Pinpoint the cell where the given text exists, returning its [X, Y] midpoint coordinate. 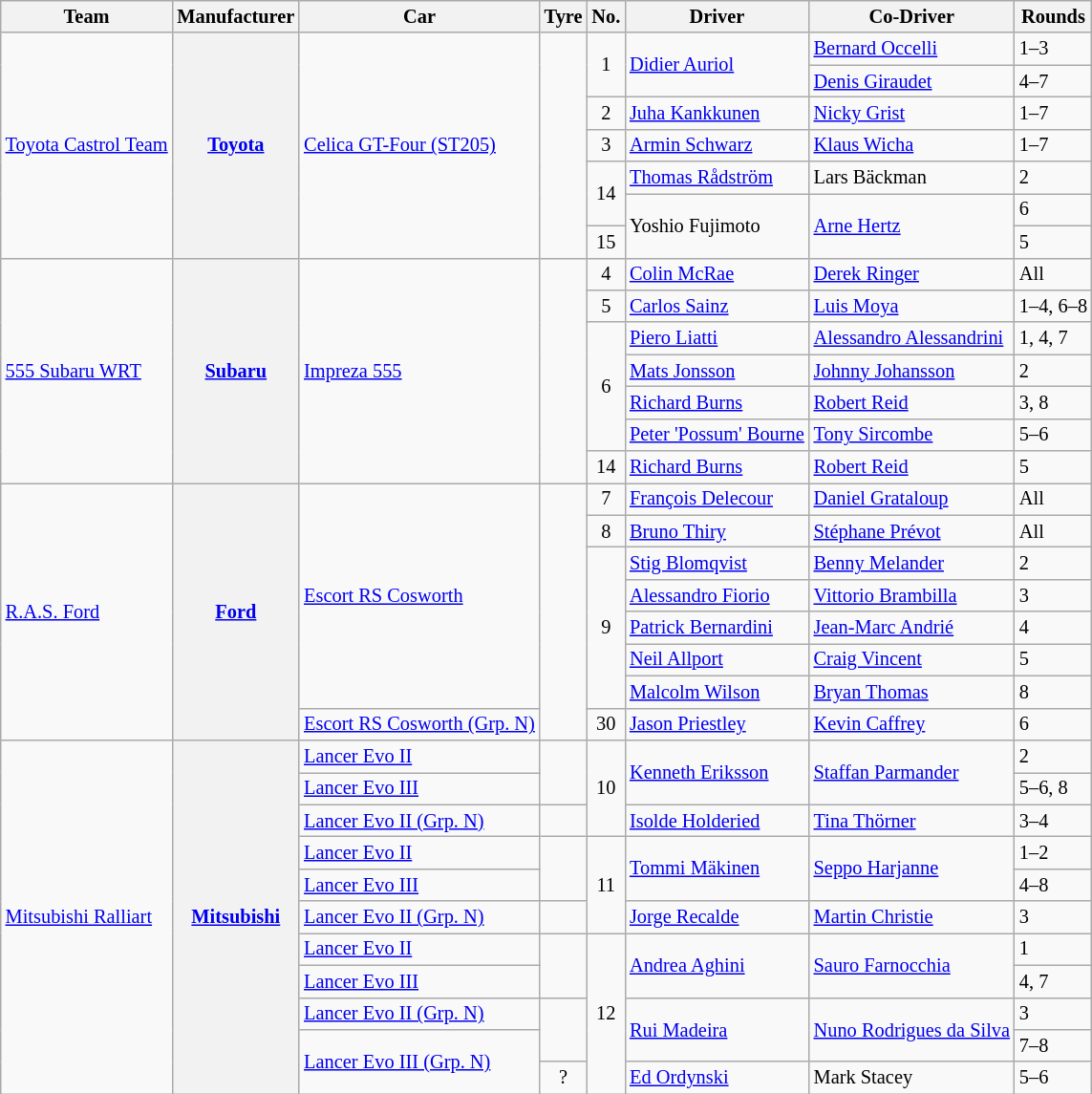
Malcolm Wilson [717, 692]
Rounds [1053, 16]
Driver [717, 16]
Johnny Johansson [911, 371]
Colin McRae [717, 274]
Lars Bäckman [911, 178]
Bruno Thiry [717, 531]
7–8 [1053, 1045]
Arne Hertz [911, 225]
Escort RS Cosworth (Grp. N) [419, 724]
Isolde Holderied [717, 821]
Vittorio Brambilla [911, 595]
Stig Blomqvist [717, 563]
Rui Madeira [717, 1030]
Alessandro Alessandrini [911, 338]
Tina Thörner [911, 821]
Mitsubishi [235, 916]
Denis Giraudet [911, 81]
Peter 'Possum' Bourne [717, 435]
Armin Schwarz [717, 145]
1–2 [1053, 852]
Alessandro Fiorio [717, 595]
Sauro Farnocchia [911, 965]
Staffan Parmander [911, 772]
Toyota [235, 145]
4, 7 [1053, 981]
Bryan Thomas [911, 692]
7 [606, 499]
4–7 [1053, 81]
Mark Stacey [911, 1078]
5–6, 8 [1053, 788]
Nuno Rodrigues da Silva [911, 1030]
Thomas Rådström [717, 178]
Patrick Bernardini [717, 628]
9 [606, 627]
Mats Jonsson [717, 371]
4–8 [1053, 885]
Subaru [235, 371]
Derek Ringer [911, 274]
Juha Kankkunen [717, 113]
Seppo Harjanne [911, 868]
Craig Vincent [911, 659]
Team [87, 16]
Tyre [564, 16]
Daniel Grataloup [911, 499]
Ed Ordynski [717, 1078]
Kevin Caffrey [911, 724]
Nicky Grist [911, 113]
François Delecour [717, 499]
555 Subaru WRT [87, 371]
Escort RS Cosworth [419, 595]
Martin Christie [911, 917]
Neil Allport [717, 659]
3, 8 [1053, 402]
Ford [235, 611]
1–3 [1053, 49]
11 [606, 885]
No. [606, 16]
Luis Moya [911, 306]
Piero Liatti [717, 338]
Jason Priestley [717, 724]
Stéphane Prévot [911, 531]
Manufacturer [235, 16]
Tommi Mäkinen [717, 868]
12 [606, 1013]
R.A.S. Ford [87, 611]
Benny Melander [911, 563]
Andrea Aghini [717, 965]
Celica GT-Four (ST205) [419, 145]
Co-Driver [911, 16]
30 [606, 724]
1, 4, 7 [1053, 338]
Car [419, 16]
1–4, 6–8 [1053, 306]
3–4 [1053, 821]
Lancer Evo III (Grp. N) [419, 1061]
? [564, 1078]
15 [606, 242]
Mitsubishi Ralliart [87, 916]
Jean-Marc Andrié [911, 628]
10 [606, 787]
Toyota Castrol Team [87, 145]
Kenneth Eriksson [717, 772]
Yoshio Fujimoto [717, 225]
Impreza 555 [419, 371]
Jorge Recalde [717, 917]
Didier Auriol [717, 65]
Klaus Wicha [911, 145]
Bernard Occelli [911, 49]
Carlos Sainz [717, 306]
Tony Sircombe [911, 435]
